Provide the [X, Y] coordinate of the cell's center where the given text is located.  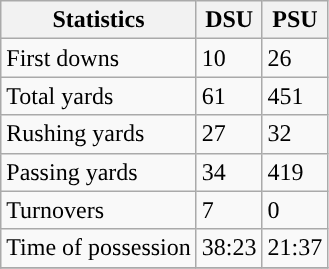
Time of possession [99, 248]
Turnovers [99, 210]
First downs [99, 58]
10 [229, 58]
38:23 [229, 248]
DSU [229, 20]
451 [295, 96]
7 [229, 210]
0 [295, 210]
Total yards [99, 96]
PSU [295, 20]
Passing yards [99, 172]
32 [295, 134]
419 [295, 172]
26 [295, 58]
Rushing yards [99, 134]
61 [229, 96]
Statistics [99, 20]
27 [229, 134]
34 [229, 172]
21:37 [295, 248]
